Extract the (X, Y) coordinate from the center of the cell holding the provided text.  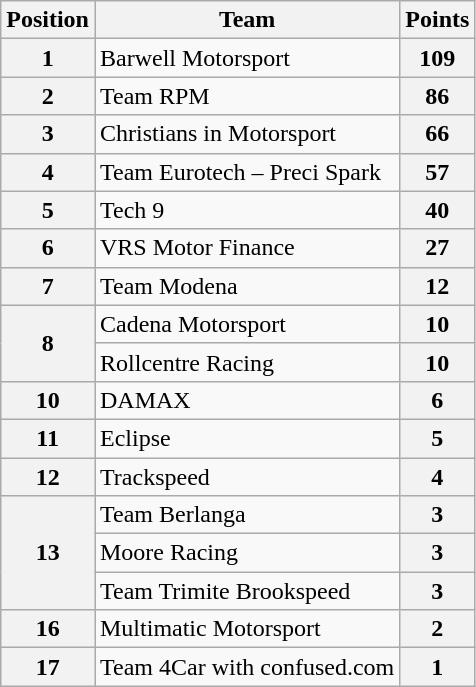
Eclipse (246, 438)
27 (438, 248)
109 (438, 58)
Points (438, 20)
40 (438, 210)
Team 4Car with confused.com (246, 667)
DAMAX (246, 400)
17 (48, 667)
13 (48, 553)
8 (48, 343)
Moore Racing (246, 553)
Cadena Motorsport (246, 324)
Team RPM (246, 96)
Team Trimite Brookspeed (246, 591)
11 (48, 438)
Team Berlanga (246, 515)
Team (246, 20)
Trackspeed (246, 477)
Position (48, 20)
Rollcentre Racing (246, 362)
Team Modena (246, 286)
VRS Motor Finance (246, 248)
Multimatic Motorsport (246, 629)
Tech 9 (246, 210)
Barwell Motorsport (246, 58)
Christians in Motorsport (246, 134)
16 (48, 629)
86 (438, 96)
66 (438, 134)
7 (48, 286)
Team Eurotech – Preci Spark (246, 172)
57 (438, 172)
